From the cell containing the given text, extract its center point as (x, y) coordinate. 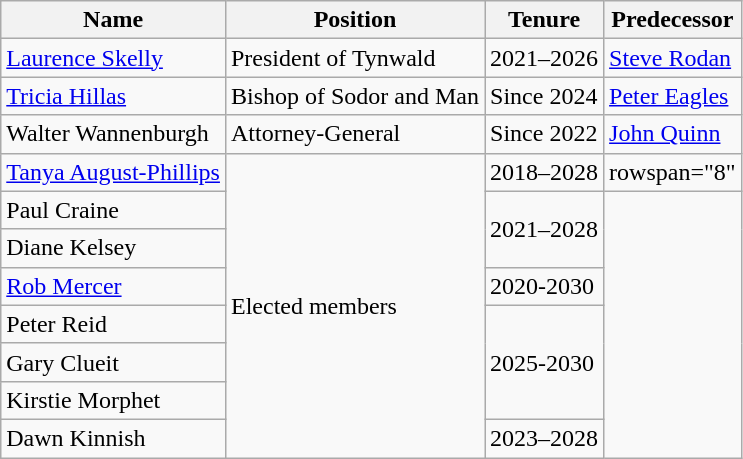
Tenure (544, 20)
Attorney-General (354, 134)
Steve Rodan (673, 58)
Bishop of Sodor and Man (354, 96)
Name (114, 20)
Since 2024 (544, 96)
Diane Kelsey (114, 248)
2020-2030 (544, 286)
Peter Eagles (673, 96)
Paul Craine (114, 210)
Rob Mercer (114, 286)
Peter Reid (114, 324)
2018–2028 (544, 172)
2021–2026 (544, 58)
2021–2028 (544, 229)
Kirstie Morphet (114, 400)
Since 2022 (544, 134)
Gary Clueit (114, 362)
2025-2030 (544, 362)
Predecessor (673, 20)
President of Tynwald (354, 58)
Tanya August-Phillips (114, 172)
Walter Wannenburgh (114, 134)
Elected members (354, 305)
Tricia Hillas (114, 96)
2023–2028 (544, 438)
John Quinn (673, 134)
rowspan="8" (673, 172)
Dawn Kinnish (114, 438)
Position (354, 20)
Laurence Skelly (114, 58)
